Determine the (X, Y) coordinate at the center of the cell enclosing the given text.  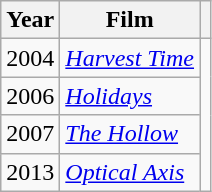
Holidays (130, 96)
Film (130, 20)
2013 (30, 172)
The Hollow (130, 134)
2007 (30, 134)
Optical Axis (130, 172)
Harvest Time (130, 58)
2006 (30, 96)
Year (30, 20)
2004 (30, 58)
